Pinpoint the cell where the given text exists, returning its (x, y) midpoint coordinate. 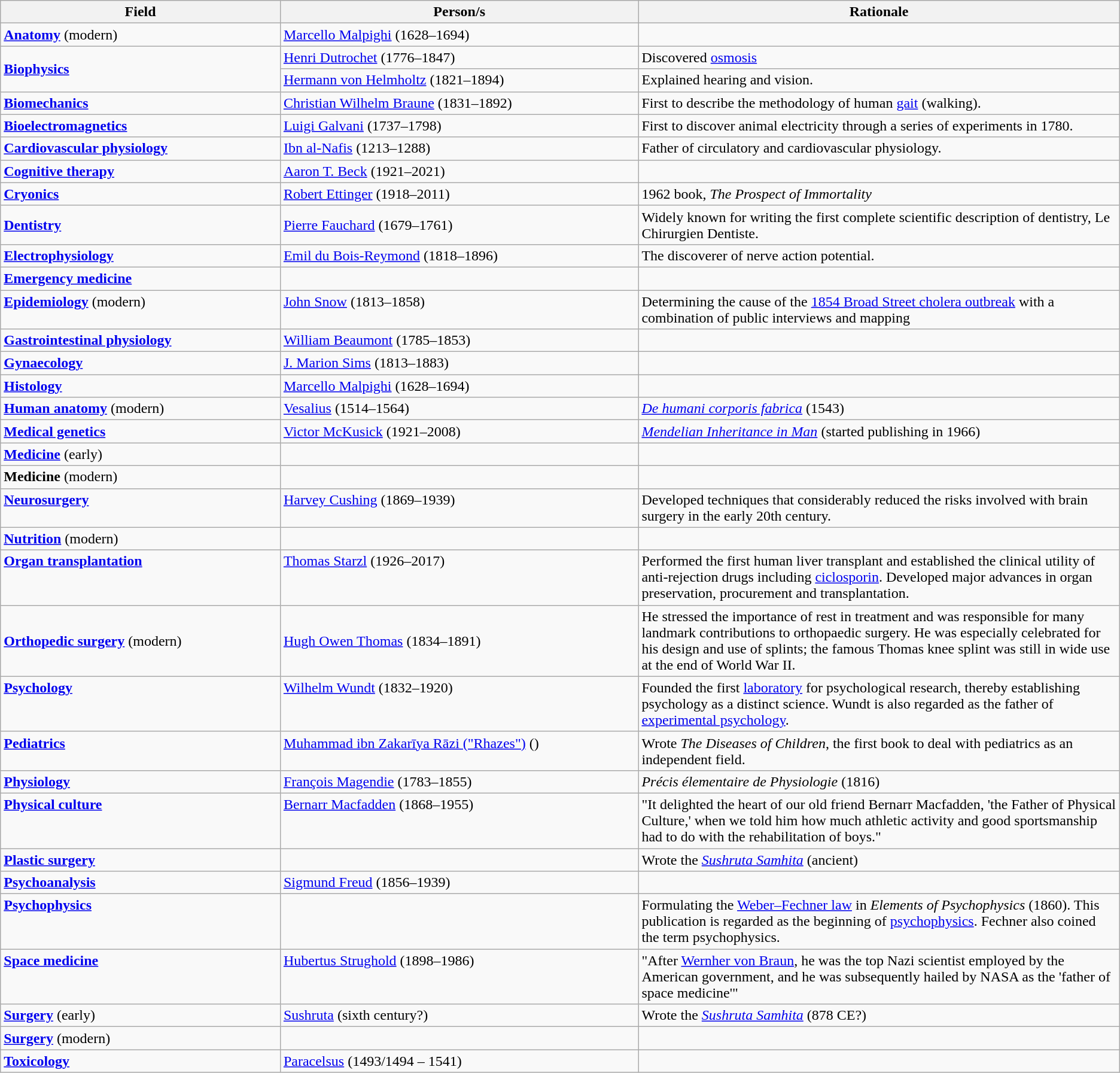
Paracelsus (1493/1494 – 1541) (459, 1061)
Sigmund Freud (1856–1939) (459, 883)
Neurosurgery (141, 507)
Person/s (459, 12)
Muhammad ibn Zakarīya Rāzi ("Rhazes") () (459, 750)
John Snow (1813–1858) (459, 309)
Psychology (141, 704)
Plastic surgery (141, 860)
Bernarr Macfadden (1868–1955) (459, 820)
Luigi Galvani (1737–1798) (459, 126)
Discovered osmosis (879, 57)
Psychoanalysis (141, 883)
Human anatomy (modern) (141, 409)
Father of circulatory and cardiovascular physiology. (879, 148)
Henri Dutrochet (1776–1847) (459, 57)
Aaron T. Beck (1921–2021) (459, 171)
Cryonics (141, 194)
Hermann von Helmholtz (1821–1894) (459, 80)
Medical genetics (141, 431)
Emil du Bois-Reymond (1818–1896) (459, 256)
Physiology (141, 782)
Harvey Cushing (1869–1939) (459, 507)
Space medicine (141, 977)
Organ transplantation (141, 577)
Nutrition (modern) (141, 539)
Précis élementaire de Physiologie (1816) (879, 782)
Biomechanics (141, 103)
1962 book, The Prospect of Immortality (879, 194)
Ibn al-Nafis (1213–1288) (459, 148)
Gynaecology (141, 363)
Gastrointestinal physiology (141, 341)
J. Marion Sims (1813–1883) (459, 363)
Wilhelm Wundt (1832–1920) (459, 704)
Pediatrics (141, 750)
Surgery (modern) (141, 1038)
Rationale (879, 12)
First to discover animal electricity through a series of experiments in 1780. (879, 126)
The discoverer of nerve action potential. (879, 256)
Anatomy (modern) (141, 35)
Toxicology (141, 1061)
Orthopedic surgery (modern) (141, 640)
Psychophysics (141, 922)
Victor McKusick (1921–2008) (459, 431)
Medicine (early) (141, 454)
Biophysics (141, 69)
Christian Wilhelm Braune (1831–1892) (459, 103)
De humani corporis fabrica (1543) (879, 409)
Dentistry (141, 225)
Wrote the Sushruta Samhita (ancient) (879, 860)
First to describe the methodology of human gait (walking). (879, 103)
Cognitive therapy (141, 171)
Vesalius (1514–1564) (459, 409)
Physical culture (141, 820)
Pierre Fauchard (1679–1761) (459, 225)
Widely known for writing the first complete scientific description of dentistry, Le Chirurgien Dentiste. (879, 225)
Explained hearing and vision. (879, 80)
Sushruta (sixth century?) (459, 1016)
Mendelian Inheritance in Man (started publishing in 1966) (879, 431)
Hugh Owen Thomas (1834–1891) (459, 640)
Epidemiology (modern) (141, 309)
Wrote the Sushruta Samhita (878 CE?) (879, 1016)
Robert Ettinger (1918–2011) (459, 194)
Wrote The Diseases of Children, the first book to deal with pediatrics as an independent field. (879, 750)
William Beaumont (1785–1853) (459, 341)
Field (141, 12)
Determining the cause of the 1854 Broad Street cholera outbreak with a combination of public interviews and mapping (879, 309)
Emergency medicine (141, 278)
Histology (141, 386)
Thomas Starzl (1926–2017) (459, 577)
Bioelectromagnetics (141, 126)
Medicine (modern) (141, 477)
Developed techniques that considerably reduced the risks involved with brain surgery in the early 20th century. (879, 507)
François Magendie (1783–1855) (459, 782)
Surgery (early) (141, 1016)
Cardiovascular physiology (141, 148)
Electrophysiology (141, 256)
Hubertus Strughold (1898–1986) (459, 977)
